Return [X, Y] of the center of cell containing provided text 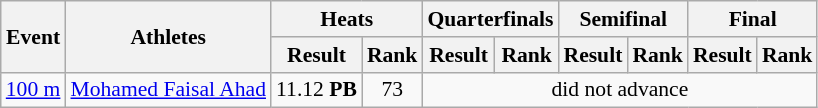
Heats [346, 19]
11.12 PB [316, 90]
100 m [34, 90]
Athletes [168, 36]
Mohamed Faisal Ahad [168, 90]
Semifinal [622, 19]
did not advance [620, 90]
Quarterfinals [490, 19]
Final [752, 19]
73 [392, 90]
Event [34, 36]
